Output the (X, Y) coordinate of the center of the cell containing the given text.  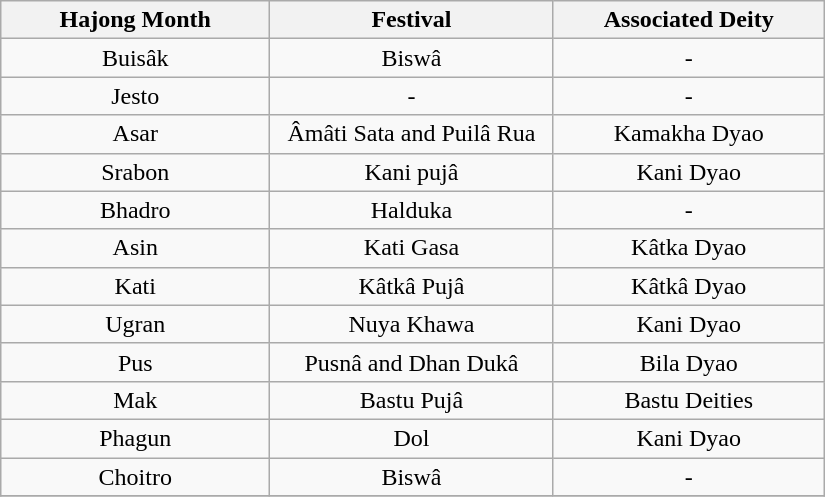
Pusnâ and Dhan Dukâ (412, 362)
Bila Dyao (688, 362)
Kani pujâ (412, 172)
Phagun (136, 438)
Ugran (136, 324)
Âmâti Sata and Puilâ Rua (412, 134)
Buisâk (136, 58)
Kamakha Dyao (688, 134)
Kâtkâ Dyao (688, 286)
Dol (412, 438)
Hajong Month (136, 20)
Jesto (136, 96)
Kâtka Dyao (688, 248)
Kati (136, 286)
Asin (136, 248)
Pus (136, 362)
Asar (136, 134)
Halduka (412, 210)
Choitro (136, 477)
Kâtkâ Pujâ (412, 286)
Nuya Khawa (412, 324)
Associated Deity (688, 20)
Bastu Pujâ (412, 400)
Srabon (136, 172)
Kati Gasa (412, 248)
Mak (136, 400)
Bhadro (136, 210)
Festival (412, 20)
Bastu Deities (688, 400)
